Extract the (X, Y) coordinate from the center of the cell holding the provided text.  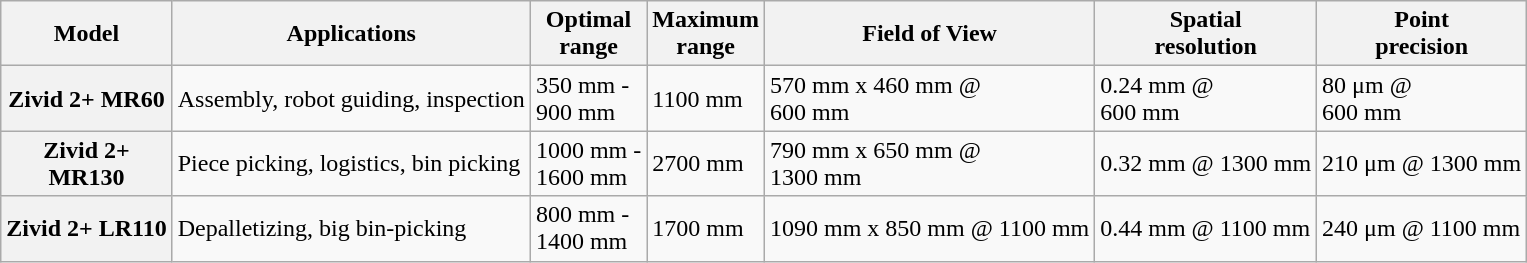
1100 mm (706, 98)
Optimalrange (588, 34)
350 mm -900 mm (588, 98)
1700 mm (706, 228)
1090 mm x 850 mm @ 1100 mm (929, 228)
Model (86, 34)
Piece picking, logistics, bin picking (351, 164)
Assembly, robot guiding, inspection (351, 98)
Maximumrange (706, 34)
Spatialresolution (1206, 34)
Field of View (929, 34)
800 mm -1400 mm (588, 228)
Zivid 2+ LR110 (86, 228)
Zivid 2+MR130 (86, 164)
210 μm @ 1300 mm (1422, 164)
Depalletizing, big bin-picking (351, 228)
570 mm x 460 mm @600 mm (929, 98)
240 μm @ 1100 mm (1422, 228)
0.24 mm @600 mm (1206, 98)
Pointprecision (1422, 34)
790 mm x 650 mm @1300 mm (929, 164)
0.44 mm @ 1100 mm (1206, 228)
Applications (351, 34)
80 μm @600 mm (1422, 98)
Zivid 2+ MR60 (86, 98)
0.32 mm @ 1300 mm (1206, 164)
2700 mm (706, 164)
1000 mm -1600 mm (588, 164)
